Scan for the cell matching the given text and deliver its (x, y) coordinate at center. 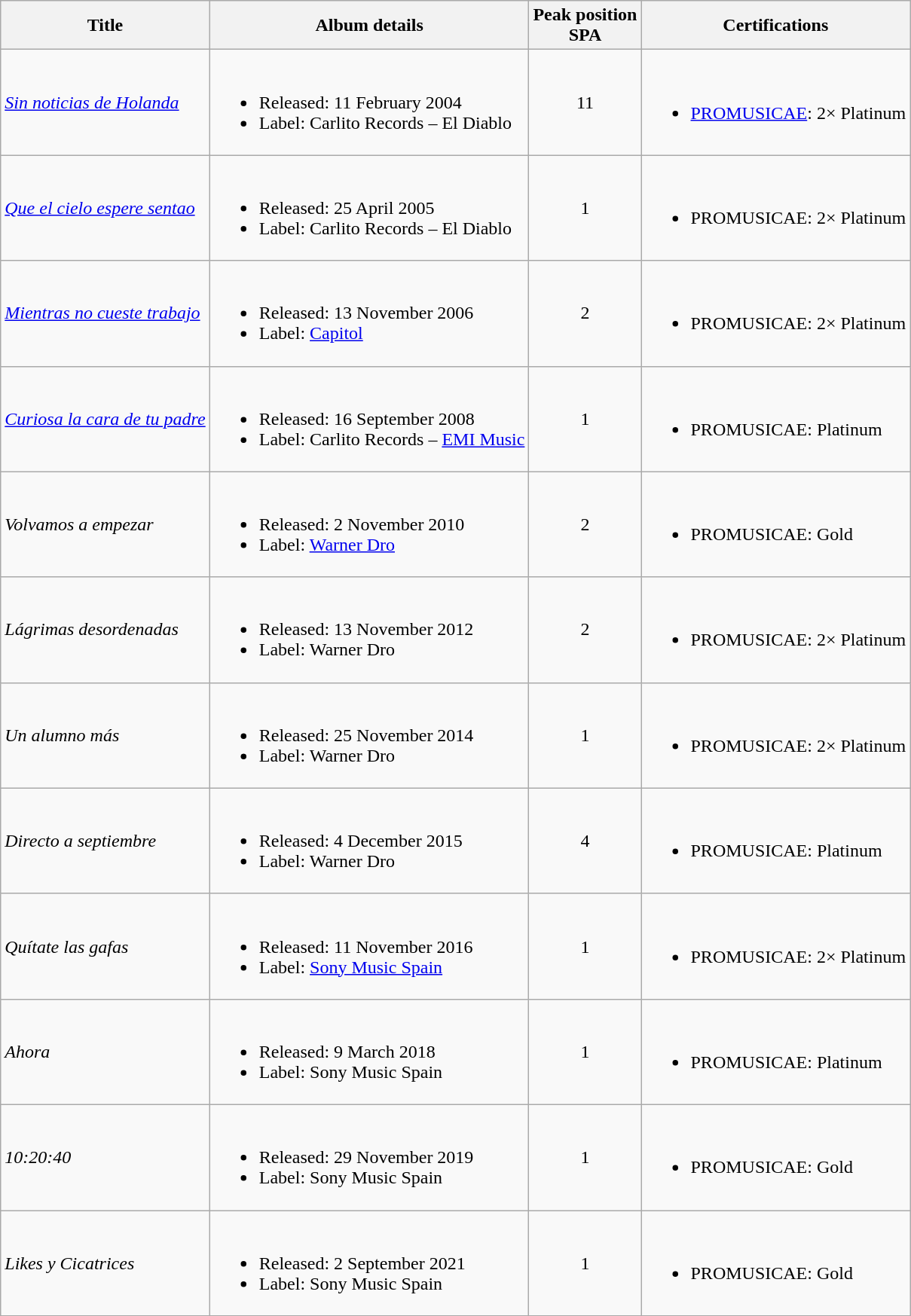
Released: 13 November 2012Label: Warner Dro (369, 630)
Mientras no cueste trabajo (105, 313)
Lágrimas desordenadas (105, 630)
Title (105, 26)
10:20:40 (105, 1157)
Directo a septiembre (105, 841)
Ahora (105, 1052)
Released: 25 November 2014Label: Warner Dro (369, 735)
Released: 13 November 2006Label: Capitol (369, 313)
Released: 25 April 2005Label: Carlito Records – El Diablo (369, 208)
Certifications (776, 26)
11 (585, 102)
Released: 9 March 2018Label: Sony Music Spain (369, 1052)
Peak positionSPA (585, 26)
Released: 2 November 2010Label: Warner Dro (369, 524)
Curiosa la cara de tu padre (105, 419)
Released: 11 February 2004Label: Carlito Records – El Diablo (369, 102)
Que el cielo espere sentao (105, 208)
Released: 2 September 2021Label: Sony Music Spain (369, 1263)
Released: 16 September 2008Label: Carlito Records – EMI Music (369, 419)
4 (585, 841)
Released: 29 November 2019Label: Sony Music Spain (369, 1157)
Released: 4 December 2015Label: Warner Dro (369, 841)
Volvamos a empezar (105, 524)
Un alumno más (105, 735)
Likes y Cicatrices (105, 1263)
Quítate las gafas (105, 946)
Sin noticias de Holanda (105, 102)
Released: 11 November 2016Label: Sony Music Spain (369, 946)
Album details (369, 26)
